For the text-containing cell, return its midpoint in (x, y) coordinate format. 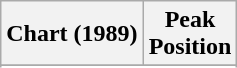
Chart (1989) (72, 34)
Peak Position (190, 34)
